Capture the cell that displays the provided text and extract its (x, y) central coordinate. 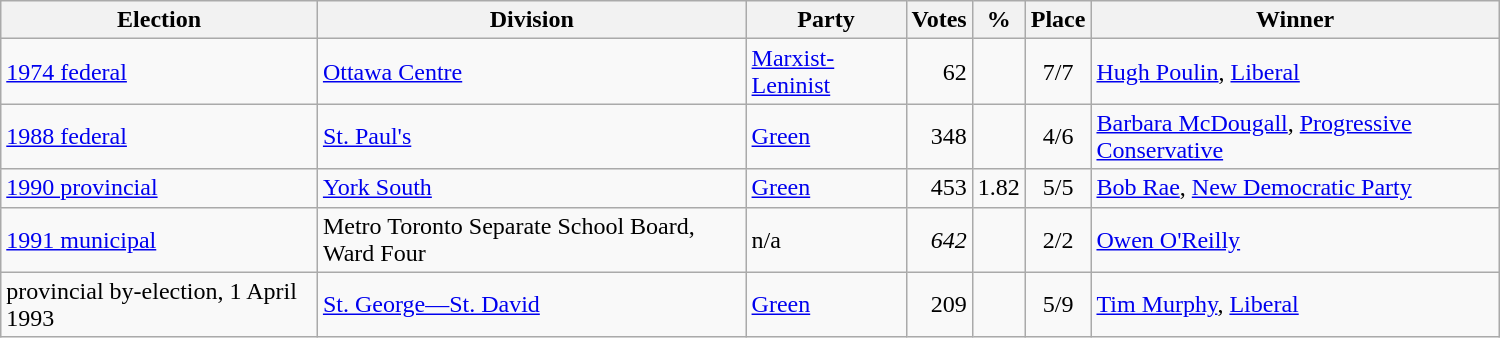
348 (939, 136)
Metro Toronto Separate School Board, Ward Four (532, 240)
Barbara McDougall, Progressive Conservative (1295, 136)
453 (939, 188)
Hugh Poulin, Liberal (1295, 72)
provincial by-election, 1 April 1993 (160, 304)
1974 federal (160, 72)
1988 federal (160, 136)
St. George—St. David (532, 304)
n/a (826, 240)
St. Paul's (532, 136)
Tim Murphy, Liberal (1295, 304)
1991 municipal (160, 240)
Winner (1295, 20)
209 (939, 304)
Marxist-Leninist (826, 72)
Place (1058, 20)
Election (160, 20)
2/2 (1058, 240)
62 (939, 72)
1.82 (998, 188)
Votes (939, 20)
Ottawa Centre (532, 72)
5/5 (1058, 188)
Bob Rae, New Democratic Party (1295, 188)
Owen O'Reilly (1295, 240)
Party (826, 20)
Division (532, 20)
York South (532, 188)
% (998, 20)
642 (939, 240)
4/6 (1058, 136)
5/9 (1058, 304)
7/7 (1058, 72)
1990 provincial (160, 188)
